Search for the cell housing the specified text and yield its [x, y] center coordinate. 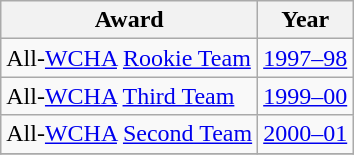
2000–01 [306, 134]
Year [306, 20]
All-WCHA Second Team [130, 134]
All-WCHA Rookie Team [130, 58]
Award [130, 20]
1999–00 [306, 96]
1997–98 [306, 58]
All-WCHA Third Team [130, 96]
